Provide the [x, y] coordinate of the cell's center where the given text is located.  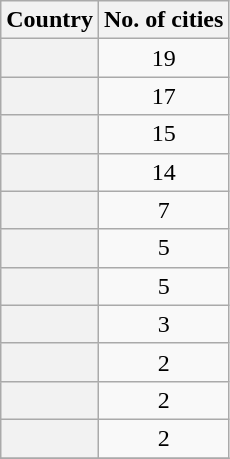
7 [163, 210]
3 [163, 324]
Country [50, 20]
19 [163, 58]
14 [163, 172]
No. of cities [163, 20]
17 [163, 96]
15 [163, 134]
